Detect which cell encompasses the target text, then output its [X, Y] center coordinate. 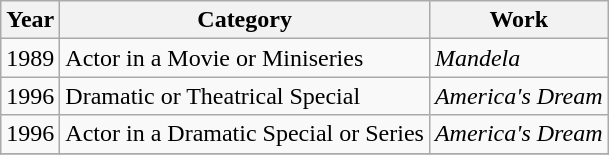
Year [30, 20]
1989 [30, 58]
Actor in a Movie or Miniseries [245, 58]
Dramatic or Theatrical Special [245, 96]
Work [518, 20]
Category [245, 20]
Mandela [518, 58]
Actor in a Dramatic Special or Series [245, 134]
